From the cell containing the given text, extract its center point as (X, Y) coordinate. 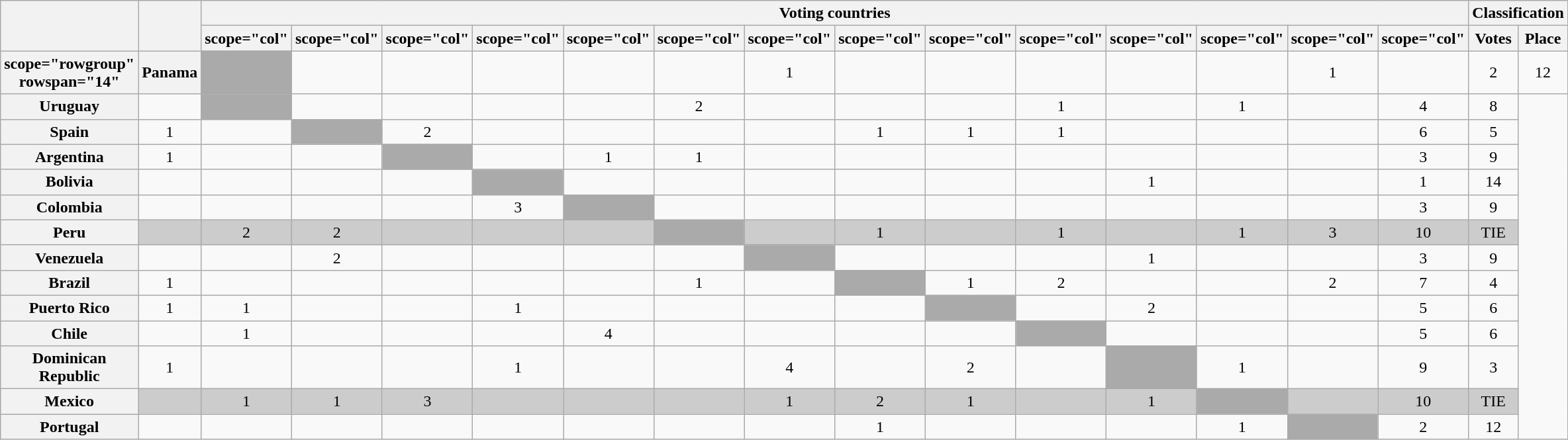
Chile (70, 333)
scope="rowgroup" rowspan="14" (70, 73)
Dominican Republic (70, 368)
8 (1494, 107)
Panama (170, 73)
Place (1543, 38)
Peru (70, 232)
Votes (1494, 38)
Puerto Rico (70, 308)
Portugal (70, 427)
Mexico (70, 402)
Venezuela (70, 257)
Uruguay (70, 107)
Argentina (70, 157)
7 (1424, 283)
Spain (70, 132)
Voting countries (835, 13)
14 (1494, 182)
Colombia (70, 207)
Classification (1518, 13)
Brazil (70, 283)
Bolivia (70, 182)
